Locate the cell with the specified text and output its (X, Y) center coordinate. 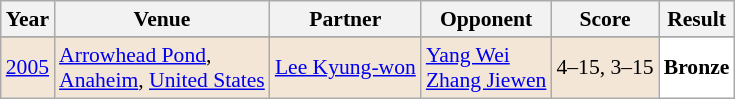
Result (697, 19)
Year (28, 19)
2005 (28, 68)
4–15, 3–15 (604, 68)
Opponent (486, 19)
Partner (346, 19)
Arrowhead Pond,Anaheim, United States (162, 68)
Lee Kyung-won (346, 68)
Yang Wei Zhang Jiewen (486, 68)
Venue (162, 19)
Bronze (697, 68)
Score (604, 19)
